Locate the cell with the specified text and output its [x, y] center coordinate. 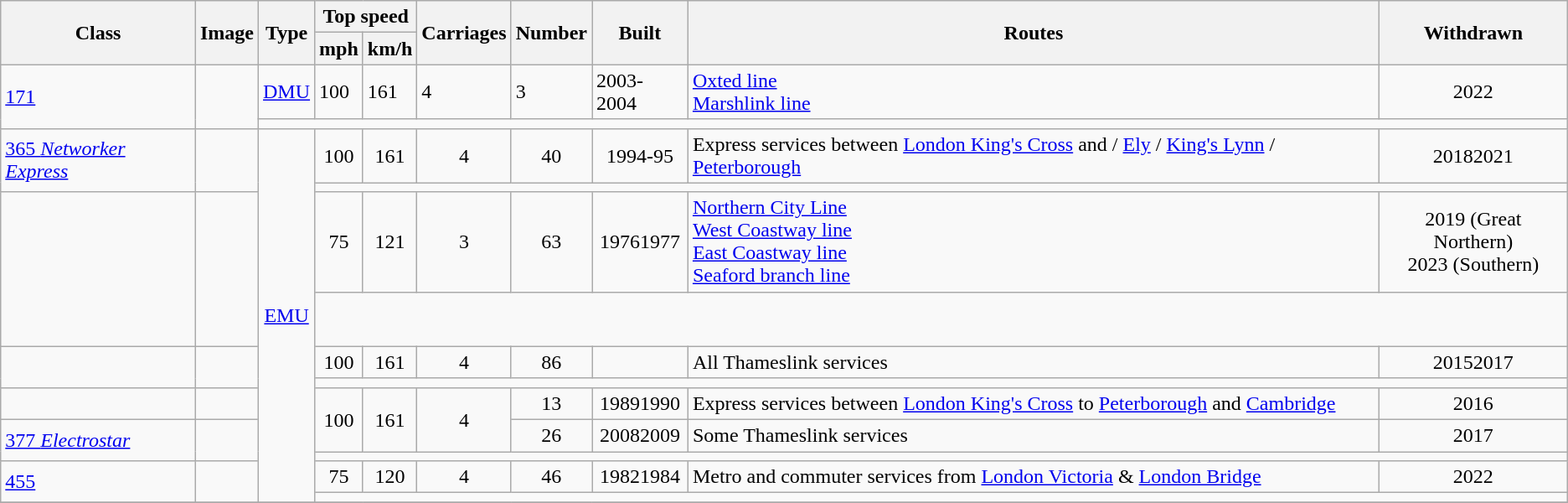
26 [551, 435]
19761977 [640, 241]
86 [551, 362]
Northern City LineWest Coastway lineEast Coastway lineSeaford branch line [1034, 241]
EMU [286, 315]
km/h [389, 49]
19891990 [640, 403]
121 [389, 241]
2017 [1474, 435]
Number [551, 33]
171 [99, 96]
mph [339, 49]
377 Electrostar [99, 439]
Express services between London King's Cross and / Ely / King's Lynn / Peterborough [1034, 156]
Carriages [464, 33]
Routes [1034, 33]
DMU [286, 92]
2016 [1474, 403]
2003-2004 [640, 92]
Top speed [366, 17]
365 Networker Express [99, 160]
Withdrawn [1474, 33]
46 [551, 477]
455 [99, 481]
Class [99, 33]
20182021 [1474, 156]
All Thameslink services [1034, 362]
Oxted lineMarshlink line [1034, 92]
20082009 [640, 435]
20152017 [1474, 362]
Some Thameslink services [1034, 435]
63 [551, 241]
19821984 [640, 477]
Metro and commuter services from London Victoria & London Bridge [1034, 477]
13 [551, 403]
Image [226, 33]
Express services between London King's Cross to Peterborough and Cambridge [1034, 403]
1994-95 [640, 156]
Built [640, 33]
Type [286, 33]
120 [389, 477]
40 [551, 156]
2019 (Great Northern)2023 (Southern) [1474, 241]
